Capture the cell that displays the provided text and extract its (X, Y) central coordinate. 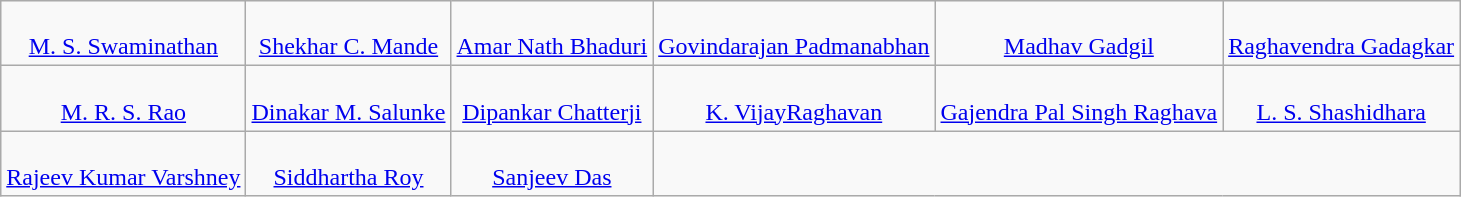
Raghavendra Gadagkar (1342, 34)
Dipankar Chatterji (552, 98)
M. S. Swaminathan (124, 34)
Rajeev Kumar Varshney (124, 164)
K. VijayRaghavan (794, 98)
Dinakar M. Salunke (348, 98)
Madhav Gadgil (1079, 34)
Gajendra Pal Singh Raghava (1079, 98)
Govindarajan Padmanabhan (794, 34)
Amar Nath Bhaduri (552, 34)
L. S. Shashidhara (1342, 98)
Shekhar C. Mande (348, 34)
Sanjeev Das (552, 164)
M. R. S. Rao (124, 98)
Siddhartha Roy (348, 164)
